Search for the cell housing the specified text and yield its (x, y) center coordinate. 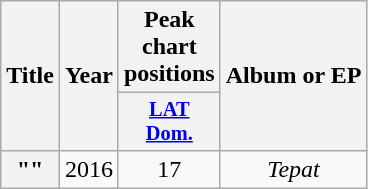
Album or EP (294, 76)
Peak chart positions (169, 47)
LATDom. (169, 122)
17 (169, 169)
Title (30, 76)
Tepat (294, 169)
Year (88, 76)
"" (30, 169)
2016 (88, 169)
